Pinpoint the cell where the given text exists, returning its (x, y) midpoint coordinate. 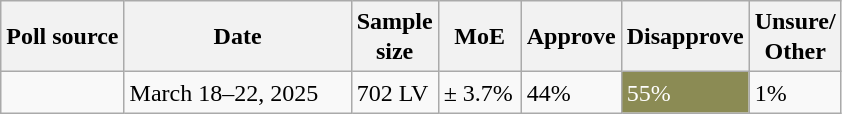
702 LV (394, 92)
Samplesize (394, 36)
55% (685, 92)
Date (238, 36)
Approve (571, 36)
± 3.7% (480, 92)
Disapprove (685, 36)
44% (571, 92)
1% (795, 92)
Poll source (62, 36)
Unsure/Other (795, 36)
MoE (480, 36)
March 18–22, 2025 (238, 92)
